Return (X, Y) of the center of cell containing provided text 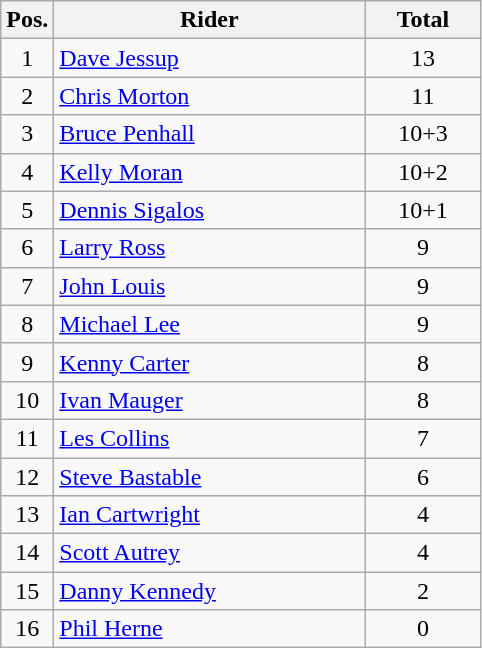
Ian Cartwright (210, 515)
10+2 (423, 172)
John Louis (210, 286)
Pos. (28, 20)
0 (423, 629)
10+3 (423, 134)
Chris Morton (210, 96)
Rider (210, 20)
5 (28, 210)
10+1 (423, 210)
Danny Kennedy (210, 591)
10 (28, 400)
Kelly Moran (210, 172)
Steve Bastable (210, 477)
15 (28, 591)
1 (28, 58)
Total (423, 20)
Dennis Sigalos (210, 210)
Dave Jessup (210, 58)
Les Collins (210, 438)
Scott Autrey (210, 553)
Larry Ross (210, 248)
3 (28, 134)
16 (28, 629)
Bruce Penhall (210, 134)
Phil Herne (210, 629)
14 (28, 553)
Michael Lee (210, 324)
12 (28, 477)
Kenny Carter (210, 362)
Ivan Mauger (210, 400)
